Pinpoint the cell where the given text exists, returning its [X, Y] midpoint coordinate. 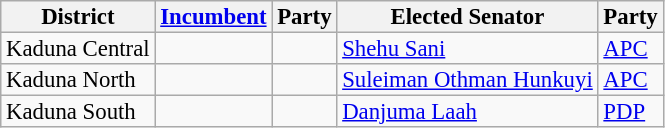
PDP [630, 112]
Kaduna Central [78, 49]
Incumbent [214, 17]
Shehu Sani [468, 49]
District [78, 17]
Suleiman Othman Hunkuyi [468, 80]
Danjuma Laah [468, 112]
Elected Senator [468, 17]
Kaduna South [78, 112]
Kaduna North [78, 80]
